Scan for the cell matching the given text and deliver its (x, y) coordinate at center. 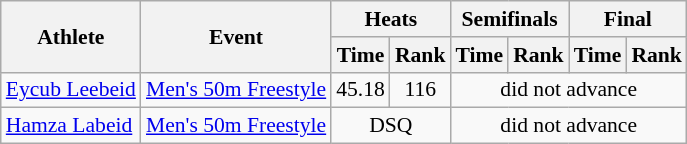
45.18 (360, 90)
Final (628, 19)
Heats (390, 19)
Athlete (71, 36)
Eycub Leebeid (71, 90)
Semifinals (509, 19)
116 (420, 90)
Hamza Labeid (71, 126)
Event (236, 36)
DSQ (390, 126)
